Capture the cell that displays the provided text and extract its (X, Y) central coordinate. 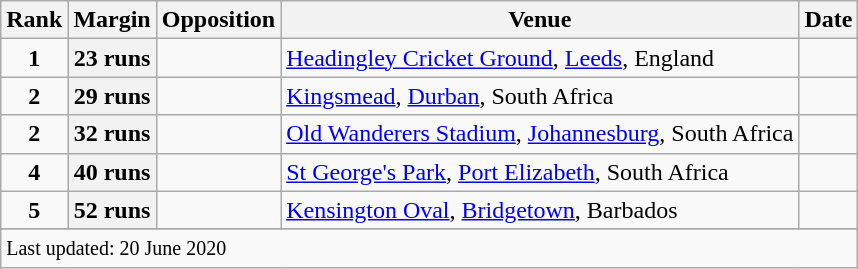
Date (828, 20)
1 (34, 58)
52 runs (112, 210)
Rank (34, 20)
32 runs (112, 134)
23 runs (112, 58)
St George's Park, Port Elizabeth, South Africa (540, 172)
Old Wanderers Stadium, Johannesburg, South Africa (540, 134)
Opposition (218, 20)
Headingley Cricket Ground, Leeds, England (540, 58)
Kingsmead, Durban, South Africa (540, 96)
4 (34, 172)
Last updated: 20 June 2020 (430, 248)
Kensington Oval, Bridgetown, Barbados (540, 210)
29 runs (112, 96)
Margin (112, 20)
40 runs (112, 172)
Venue (540, 20)
5 (34, 210)
